Provide the (X, Y) coordinate of the cell's center where the given text is located.  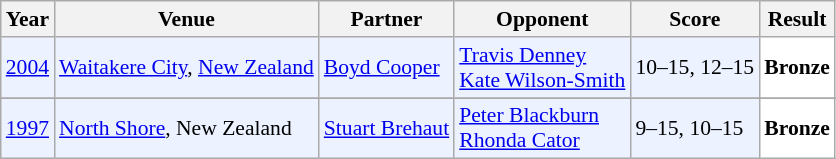
Boyd Cooper (386, 68)
Travis Denney Kate Wilson-Smith (542, 68)
1997 (28, 128)
Score (694, 19)
Peter Blackburn Rhonda Cator (542, 128)
Venue (186, 19)
Result (797, 19)
Waitakere City, New Zealand (186, 68)
Opponent (542, 19)
Year (28, 19)
Stuart Brehaut (386, 128)
9–15, 10–15 (694, 128)
2004 (28, 68)
North Shore, New Zealand (186, 128)
10–15, 12–15 (694, 68)
Partner (386, 19)
